Detect which cell encompasses the target text, then output its (X, Y) center coordinate. 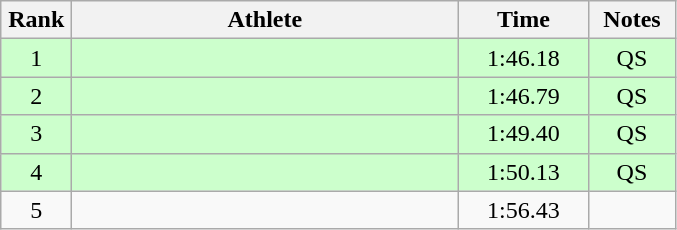
Time (524, 20)
Athlete (265, 20)
4 (36, 172)
2 (36, 96)
1:50.13 (524, 172)
1:46.18 (524, 58)
1:56.43 (524, 210)
5 (36, 210)
3 (36, 134)
Rank (36, 20)
1:49.40 (524, 134)
1 (36, 58)
Notes (632, 20)
1:46.79 (524, 96)
